Locate the cell with the specified text and output its [X, Y] center coordinate. 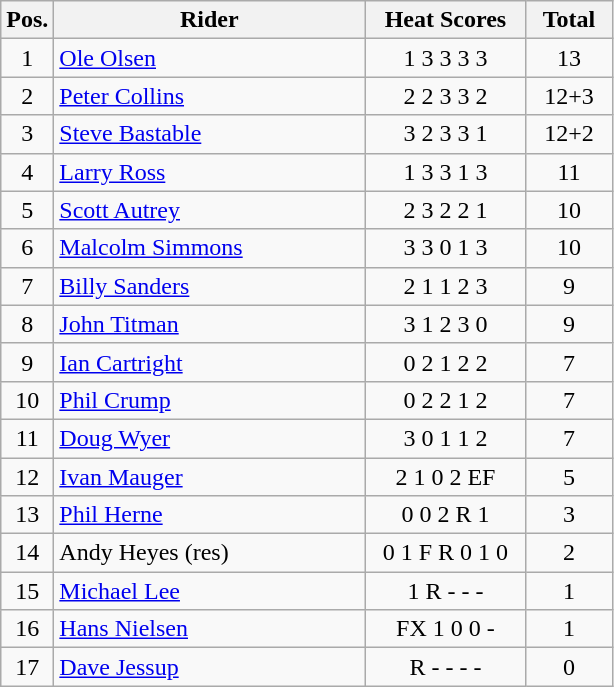
15 [28, 591]
Heat Scores [446, 20]
8 [28, 324]
3 2 3 3 1 [446, 134]
Rider [210, 20]
3 3 0 1 3 [446, 248]
Ian Cartright [210, 362]
Total [569, 20]
Dave Jessup [210, 667]
Malcolm Simmons [210, 248]
Peter Collins [210, 96]
John Titman [210, 324]
14 [28, 553]
R - - - - [446, 667]
1 3 3 3 3 [446, 58]
2 3 2 2 1 [446, 210]
Michael Lee [210, 591]
1 R - - - [446, 591]
0 0 2 R 1 [446, 515]
17 [28, 667]
2 1 1 2 3 [446, 286]
Larry Ross [210, 172]
FX 1 0 0 - [446, 629]
Doug Wyer [210, 438]
2 1 0 2 EF [446, 477]
Pos. [28, 20]
Andy Heyes (res) [210, 553]
0 2 1 2 2 [446, 362]
Hans Nielsen [210, 629]
Phil Crump [210, 400]
Steve Bastable [210, 134]
Scott Autrey [210, 210]
12+3 [569, 96]
6 [28, 248]
16 [28, 629]
12 [28, 477]
4 [28, 172]
Ivan Mauger [210, 477]
0 2 2 1 2 [446, 400]
0 1 F R 0 1 0 [446, 553]
Billy Sanders [210, 286]
12+2 [569, 134]
Phil Herne [210, 515]
2 2 3 3 2 [446, 96]
3 0 1 1 2 [446, 438]
1 3 3 1 3 [446, 172]
0 [569, 667]
Ole Olsen [210, 58]
3 1 2 3 0 [446, 324]
